Search for the cell housing the specified text and yield its [X, Y] center coordinate. 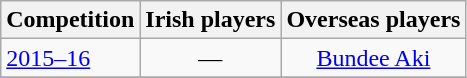
Overseas players [374, 20]
— [210, 58]
Competition [70, 20]
2015–16 [70, 58]
Irish players [210, 20]
Bundee Aki [374, 58]
